Return the [x, y] coordinate for the center point of the cell that contains the specified text.  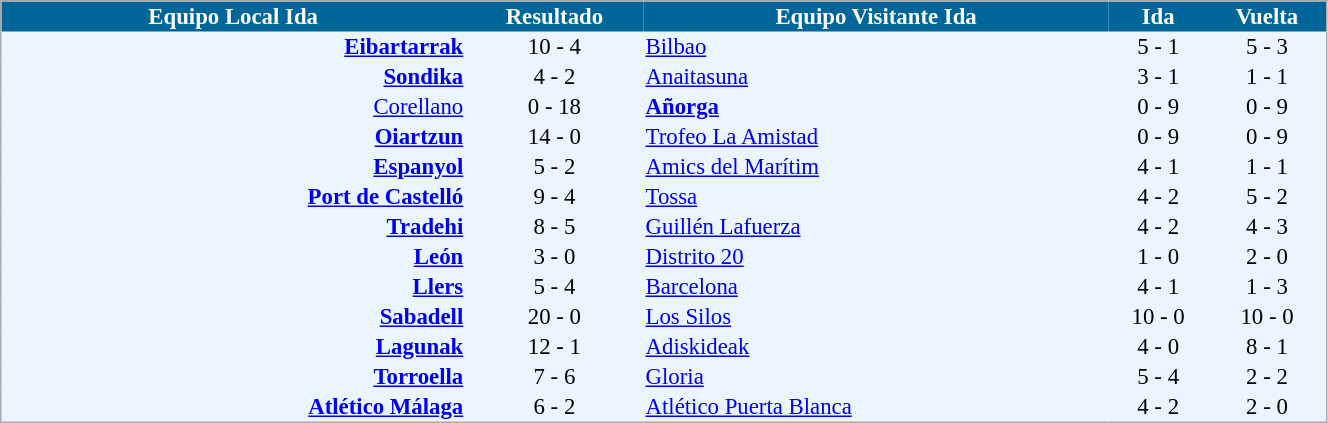
3 - 1 [1158, 77]
4 - 3 [1267, 227]
Llers [233, 287]
Lagunak [233, 347]
8 - 5 [554, 227]
León [233, 257]
12 - 1 [554, 347]
Eibartarrak [233, 47]
7 - 6 [554, 377]
0 - 18 [554, 107]
10 - 4 [554, 47]
Vuelta [1267, 16]
Torroella [233, 377]
Gloria [876, 377]
Tossa [876, 197]
Anaitasuna [876, 77]
Espanyol [233, 167]
Corellano [233, 107]
Port de Castelló [233, 197]
4 - 0 [1158, 347]
Equipo Visitante Ida [876, 16]
Amics del Marítim [876, 167]
6 - 2 [554, 407]
Trofeo La Amistad [876, 137]
Tradehi [233, 227]
9 - 4 [554, 197]
Resultado [554, 16]
Atlético Málaga [233, 407]
Atlético Puerta Blanca [876, 407]
Sondika [233, 77]
Equipo Local Ida [233, 16]
3 - 0 [554, 257]
Oiartzun [233, 137]
Barcelona [876, 287]
1 - 3 [1267, 287]
Añorga [876, 107]
Ida [1158, 16]
2 - 2 [1267, 377]
8 - 1 [1267, 347]
1 - 0 [1158, 257]
5 - 3 [1267, 47]
Adiskideak [876, 347]
Bilbao [876, 47]
Guillén Lafuerza [876, 227]
Los Silos [876, 317]
Sabadell [233, 317]
Distrito 20 [876, 257]
5 - 1 [1158, 47]
20 - 0 [554, 317]
14 - 0 [554, 137]
